Identify which cell holds the provided text, then report its [X, Y] central coordinate. 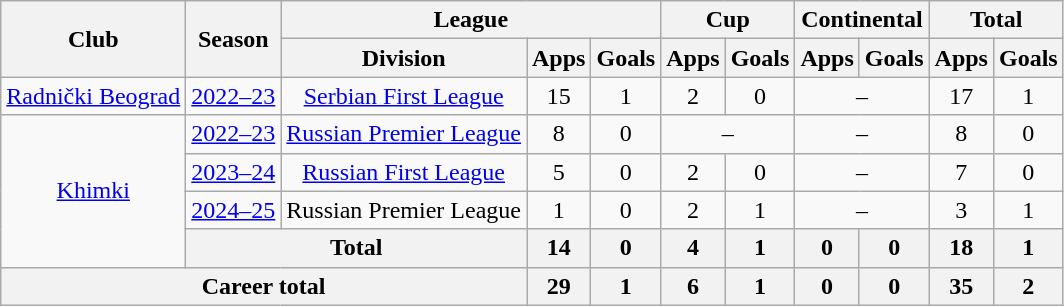
League [471, 20]
Club [94, 39]
4 [693, 248]
2024–25 [234, 210]
15 [558, 96]
Cup [728, 20]
Continental [862, 20]
35 [961, 286]
Khimki [94, 191]
3 [961, 210]
Radnički Beograd [94, 96]
2023–24 [234, 172]
6 [693, 286]
Season [234, 39]
Serbian First League [404, 96]
17 [961, 96]
14 [558, 248]
18 [961, 248]
29 [558, 286]
Career total [264, 286]
Russian First League [404, 172]
5 [558, 172]
7 [961, 172]
Division [404, 58]
